Identify which cell holds the provided text, then report its [x, y] central coordinate. 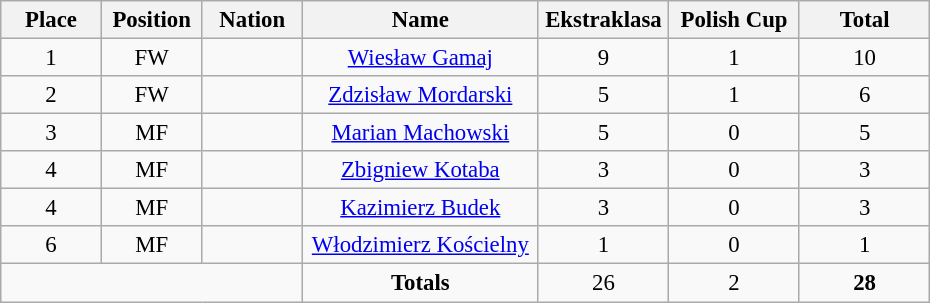
Ekstraklasa [604, 20]
10 [864, 58]
Zbigniew Kotaba [421, 170]
Włodzimierz Kościelny [421, 245]
Totals [421, 283]
Nation [252, 20]
9 [604, 58]
Kazimierz Budek [421, 208]
28 [864, 283]
Position [152, 20]
26 [604, 283]
Place [52, 20]
Marian Machowski [421, 133]
Zdzisław Mordarski [421, 95]
Name [421, 20]
Total [864, 20]
Polish Cup [734, 20]
Wiesław Gamaj [421, 58]
